Output the [x, y] coordinate of the center of the cell containing the given text.  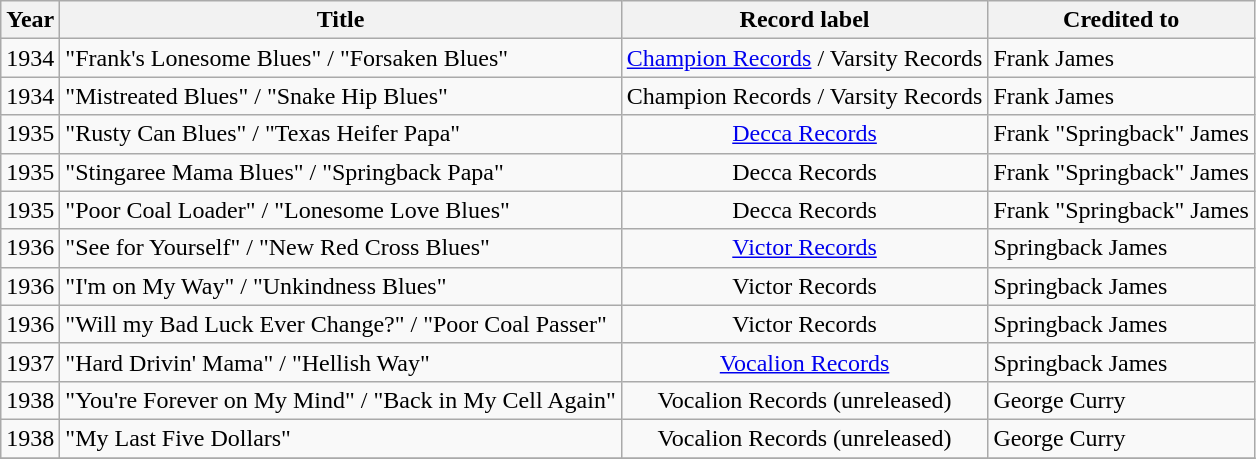
Credited to [1122, 20]
1937 [30, 362]
Year [30, 20]
"Will my Bad Luck Ever Change?" / "Poor Coal Passer" [340, 324]
"You're Forever on My Mind" / "Back in My Cell Again" [340, 400]
"My Last Five Dollars" [340, 438]
"Frank's Lonesome Blues" / "Forsaken Blues" [340, 58]
"See for Yourself" / "New Red Cross Blues" [340, 248]
"Rusty Can Blues" / "Texas Heifer Papa" [340, 134]
Title [340, 20]
"I'm on My Way" / "Unkindness Blues" [340, 286]
Record label [804, 20]
Vocalion Records [804, 362]
"Poor Coal Loader" / "Lonesome Love Blues" [340, 210]
"Mistreated Blues" / "Snake Hip Blues" [340, 96]
"Stingaree Mama Blues" / "Springback Papa" [340, 172]
"Hard Drivin' Mama" / "Hellish Way" [340, 362]
